Locate the cell with the specified text and output its [x, y] center coordinate. 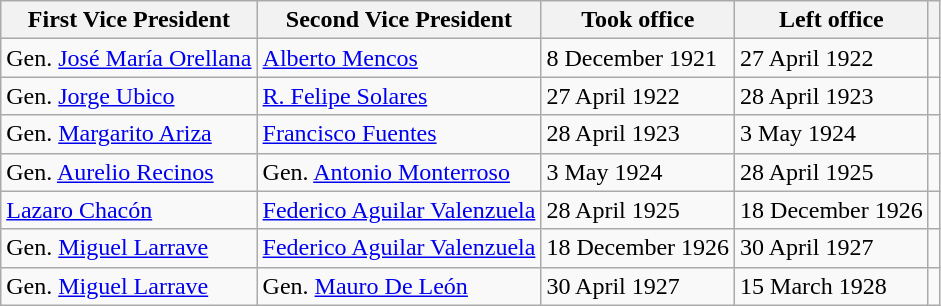
Gen. Antonio Monterroso [399, 172]
Gen. Aurelio Recinos [129, 172]
Gen. José María Orellana [129, 58]
15 March 1928 [832, 286]
8 December 1921 [638, 58]
Francisco Fuentes [399, 134]
Left office [832, 20]
Gen. Mauro De León [399, 286]
First Vice President [129, 20]
Gen. Margarito Ariza [129, 134]
Gen. Jorge Ubico [129, 96]
R. Felipe Solares [399, 96]
Lazaro Chacón [129, 210]
Alberto Mencos [399, 58]
Took office [638, 20]
Second Vice President [399, 20]
